Pinpoint the cell where the given text exists, returning its (x, y) midpoint coordinate. 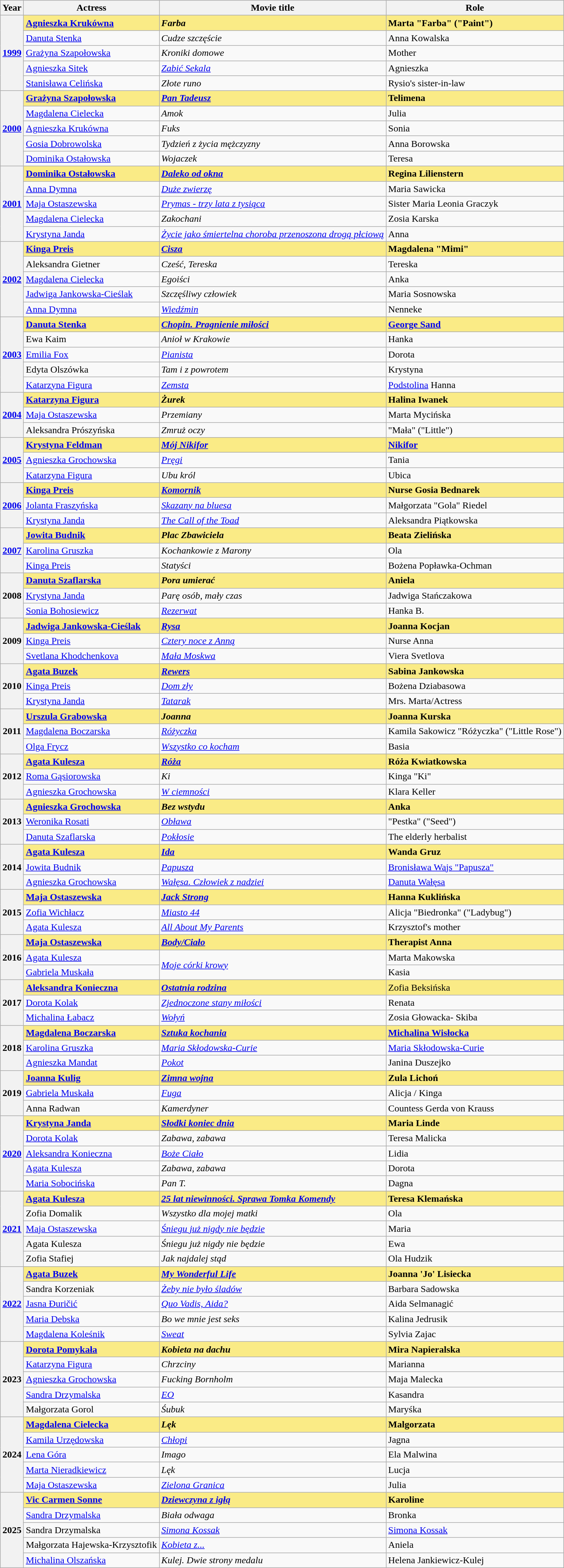
Małgorzata "Gola" Riedel (475, 505)
2019 (12, 1093)
Bo we mnie jest seks (272, 1319)
All About My Parents (272, 927)
Jagna (475, 1440)
Ewa (475, 1244)
Joanna (272, 716)
Sandra Korzeniak (91, 1289)
2012 (12, 776)
Quo Vadis, Aida? (272, 1304)
Marta Makowska (475, 957)
Wszystko co kocham (272, 746)
"Mała" ("Little") (475, 430)
Stanisława Celińska (91, 83)
Żurek (272, 400)
2013 (12, 822)
Cisza (272, 249)
Bożena Popławka-Ochman (475, 565)
Zofia Domalik (91, 1214)
Anna Borowska (475, 143)
2011 (12, 731)
Michalina Olszańska (91, 1560)
EO (272, 1394)
Rezerwat (272, 611)
Maja Malecka (475, 1379)
2010 (12, 686)
Maria Sawicka (475, 189)
Wszystko dla mojej matki (272, 1214)
2018 (12, 1048)
Moje córki krowy (272, 965)
Skazany na bluesa (272, 505)
Pora umierać (272, 580)
Maria Sobocińska (91, 1184)
2001 (12, 204)
Amok (272, 113)
Magdalena Koleśnik (91, 1334)
Michalina Łabacz (91, 1018)
Beata Zielińska (475, 535)
Body/Ciało (272, 942)
Kulej. Dwie strony medalu (272, 1560)
Kobieta z... (272, 1545)
Wojaczek (272, 158)
Podstolina Hanna (475, 384)
Anioł w Krakowie (272, 339)
Aleksandra Piątkowska (475, 520)
Chopin. Pragnienie miłości (272, 324)
2022 (12, 1304)
Sonia (475, 128)
2005 (12, 460)
The elderly herbalist (475, 837)
Ostatnia rodzina (272, 988)
Żeby nie było śladów (272, 1289)
Jasna Đuričić (91, 1304)
Janina Duszejko (475, 1063)
Cudze szczęście (272, 38)
Mrs. Marta/Actress (475, 701)
Pan T. (272, 1184)
2003 (12, 354)
Zakochani (272, 219)
Vic Carmen Sonne (91, 1500)
Plac Zbawiciela (272, 535)
2020 (12, 1153)
Countess Gerda von Krauss (475, 1108)
Ubu król (272, 475)
Duże zwierzę (272, 189)
Maria Linde (475, 1123)
Hanka (475, 339)
Bożena Dziabasowa (475, 686)
Magdalena "Mimi" (475, 249)
Szczęśliwy człowiek (272, 294)
Różyczka (272, 731)
Jak najdalej stąd (272, 1259)
2006 (12, 505)
Krzysztof's mother (475, 927)
The Call of the Toad (272, 520)
Role (475, 8)
Ki (272, 776)
2024 (12, 1455)
Svetlana Khodchenkova (91, 656)
2009 (12, 641)
Halina Iwanek (475, 400)
Parę osób, mały czas (272, 596)
Egoiści (272, 279)
Pokot (272, 1063)
"Pestka" ("Seed") (475, 822)
Tereska (475, 264)
Roma Gąsiorowska (91, 776)
2025 (12, 1530)
2015 (12, 912)
Fuga (272, 1093)
Marianna (475, 1364)
Hanka B. (475, 611)
Teresa Malicka (475, 1138)
Tatarak (272, 701)
Weronika Rosati (91, 822)
2000 (12, 128)
Aleksandra Gietner (91, 264)
2023 (12, 1379)
Ela Malwina (475, 1455)
Teresa Klemańska (475, 1199)
Kamila Sakowicz "Różyczka" ("Little Rose") (475, 731)
Ubica (475, 475)
Sweat (272, 1334)
2014 (12, 867)
Rysa (272, 626)
Przemiany (272, 415)
1999 (12, 53)
Hanna Kuklińska (475, 897)
Rysio's sister-in-law (475, 83)
Tam i z powrotem (272, 369)
Michalina Wisłocka (475, 1033)
Malgorzata (475, 1425)
Teresa (475, 158)
Złote runo (272, 83)
Małgorzata Hajewska-Krzysztofik (91, 1545)
Jack Strong (272, 897)
Actress (91, 8)
Barbara Sadowska (475, 1289)
Sister Maria Leonia Graczyk (475, 204)
Boże Ciało (272, 1153)
Agnieszka (475, 68)
Aleksandra Prószyńska (91, 430)
Dziewczyna z igłą (272, 1500)
Helena Jankiewicz-Kulej (475, 1560)
Joanna 'Jo' Lisiecka (475, 1274)
Zmruż oczy (272, 430)
Komornik (272, 490)
Pręgi (272, 460)
Marta Mycińska (475, 415)
Zielona Granica (272, 1485)
Papusza (272, 867)
Biała odwaga (272, 1515)
Klara Keller (475, 792)
Życie jako śmiertelna choroba przenoszona drogą płciową (272, 234)
Alicja "Biedronka" ("Ladybug") (475, 912)
Kasandra (475, 1394)
2002 (12, 279)
Krystyna (475, 369)
Wiedźmin (272, 309)
Joanna Kocjan (475, 626)
Zemsta (272, 384)
Miasto 44 (272, 912)
Bronisława Wajs "Papusza" (475, 867)
Małgorzata Gorol (91, 1410)
Ewa Kaim (91, 339)
Śubuk (272, 1410)
Słodki koniec dnia (272, 1123)
Agnieszka Sitek (91, 68)
Year (12, 8)
Agnieszka Mandat (91, 1063)
Chłopi (272, 1440)
Krystyna Feldman (91, 445)
Zofia Wichłacz (91, 912)
Kobieta na dachu (272, 1349)
Rewers (272, 671)
Movie title (272, 8)
Fucking Bornholm (272, 1379)
Zjednoczone stany miłości (272, 1003)
Mój Nikifor (272, 445)
25 lat niewinności. Sprawa Tomka Komendy (272, 1199)
Wałęsa. Człowiek z nadziei (272, 882)
Sonia Bohosiewicz (91, 611)
Maria (475, 1229)
Maria Debska (91, 1319)
Aida Selmanagić (475, 1304)
Dom zły (272, 686)
Urszula Grabowska (91, 716)
Imago (272, 1455)
Tydzień z życia mężczyzny (272, 143)
Dorota Pomykała (91, 1349)
Sabina Jankowska (475, 671)
Lucja (475, 1470)
Emilia Fox (91, 354)
Wołyń (272, 1018)
Mother (475, 53)
Viera Svetlova (475, 656)
Renata (475, 1003)
Maryśka (475, 1410)
Gosia Dobrowolska (91, 143)
Kamerdyner (272, 1108)
Kinga "Ki" (475, 776)
Ida (272, 852)
Pan Tadeusz (272, 98)
Obława (272, 822)
Nurse Anna (475, 641)
Regina Lilienstern (475, 173)
Kalina Jedrusik (475, 1319)
Chrzciny (272, 1364)
Fuks (272, 128)
Zofia Stafiej (91, 1259)
Joanna Kulig (91, 1078)
Zosia Karska (475, 219)
Nikifor (475, 445)
Sztuka kochania (272, 1033)
Farba (272, 23)
Sylvia Zajac (475, 1334)
Kasia (475, 972)
Dagna (475, 1184)
George Sand (475, 324)
2016 (12, 957)
Jolanta Fraszyńska (91, 505)
Zofia Beksińska (475, 988)
Bez wstydu (272, 807)
Ola Hudzik (475, 1259)
Zimna wojna (272, 1078)
Nurse Gosia Bednarek (475, 490)
W ciemności (272, 792)
Statyści (272, 565)
2008 (12, 596)
Zabić Sekala (272, 68)
Basia (475, 746)
Maria Sosnowska (475, 294)
Kroniki domowe (272, 53)
Róża (272, 761)
Olga Frycz (91, 746)
Lidia (475, 1153)
Kamila Urzędowska (91, 1440)
Cześć, Tereska (272, 264)
Lena Góra (91, 1455)
Mira Napieralska (475, 1349)
Wanda Gruz (475, 852)
Therapist Anna (475, 942)
Pokłosie (272, 837)
Anna Radwan (91, 1108)
Tania (475, 460)
Anna (475, 234)
Zula Lichoń (475, 1078)
Pianista (272, 354)
Nenneke (475, 309)
Danuta Wałęsa (475, 882)
Cztery noce z Anną (272, 641)
Jadwiga Stańczakowa (475, 596)
2021 (12, 1229)
Kochankowie z Marony (272, 550)
My Wonderful Life (272, 1274)
Telimena (475, 98)
Alicja / Kinga (475, 1093)
Anna Kowalska (475, 38)
Zosia Głowacka- Skiba (475, 1018)
2007 (12, 550)
2017 (12, 1003)
Bronka (475, 1515)
Edyta Olszówka (91, 369)
Marta "Farba" ("Paint") (475, 23)
Prymas - trzy lata z tysiąca (272, 204)
Mała Moskwa (272, 656)
Joanna Kurska (475, 716)
Karoline (475, 1500)
Róża Kwiatkowska (475, 761)
2004 (12, 415)
Daleko od okna (272, 173)
Marta Nieradkiewicz (91, 1470)
